Output the [x, y] coordinate of the center of the cell containing the given text.  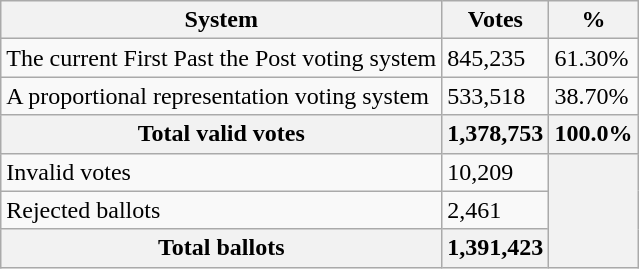
1,391,423 [496, 248]
A proportional representation voting system [222, 96]
845,235 [496, 58]
The current First Past the Post voting system [222, 58]
Total valid votes [222, 134]
1,378,753 [496, 134]
Invalid votes [222, 172]
61.30% [594, 58]
Total ballots [222, 248]
Rejected ballots [222, 210]
% [594, 20]
38.70% [594, 96]
10,209 [496, 172]
2,461 [496, 210]
Votes [496, 20]
533,518 [496, 96]
System [222, 20]
100.0% [594, 134]
